Determine the (X, Y) coordinate at the center of the cell enclosing the given text.  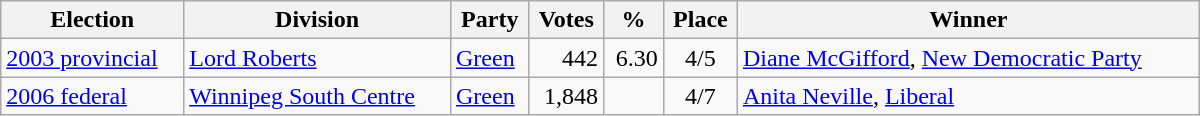
4/7 (700, 96)
Party (490, 20)
2006 federal (92, 96)
Winner (968, 20)
Diane McGifford, New Democratic Party (968, 58)
Anita Neville, Liberal (968, 96)
4/5 (700, 58)
442 (566, 58)
6.30 (634, 58)
1,848 (566, 96)
Votes (566, 20)
% (634, 20)
Division (318, 20)
Election (92, 20)
Winnipeg South Centre (318, 96)
2003 provincial (92, 58)
Place (700, 20)
Lord Roberts (318, 58)
